Find where the given text appears and provide that cell's center as (X, Y) coordinate. 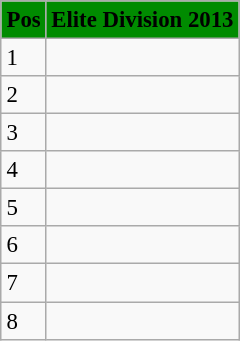
Pos (24, 20)
5 (24, 208)
4 (24, 170)
6 (24, 245)
3 (24, 133)
2 (24, 95)
Elite Division 2013 (142, 20)
7 (24, 283)
1 (24, 57)
8 (24, 321)
